From the cell containing the given text, extract its center point as [X, Y] coordinate. 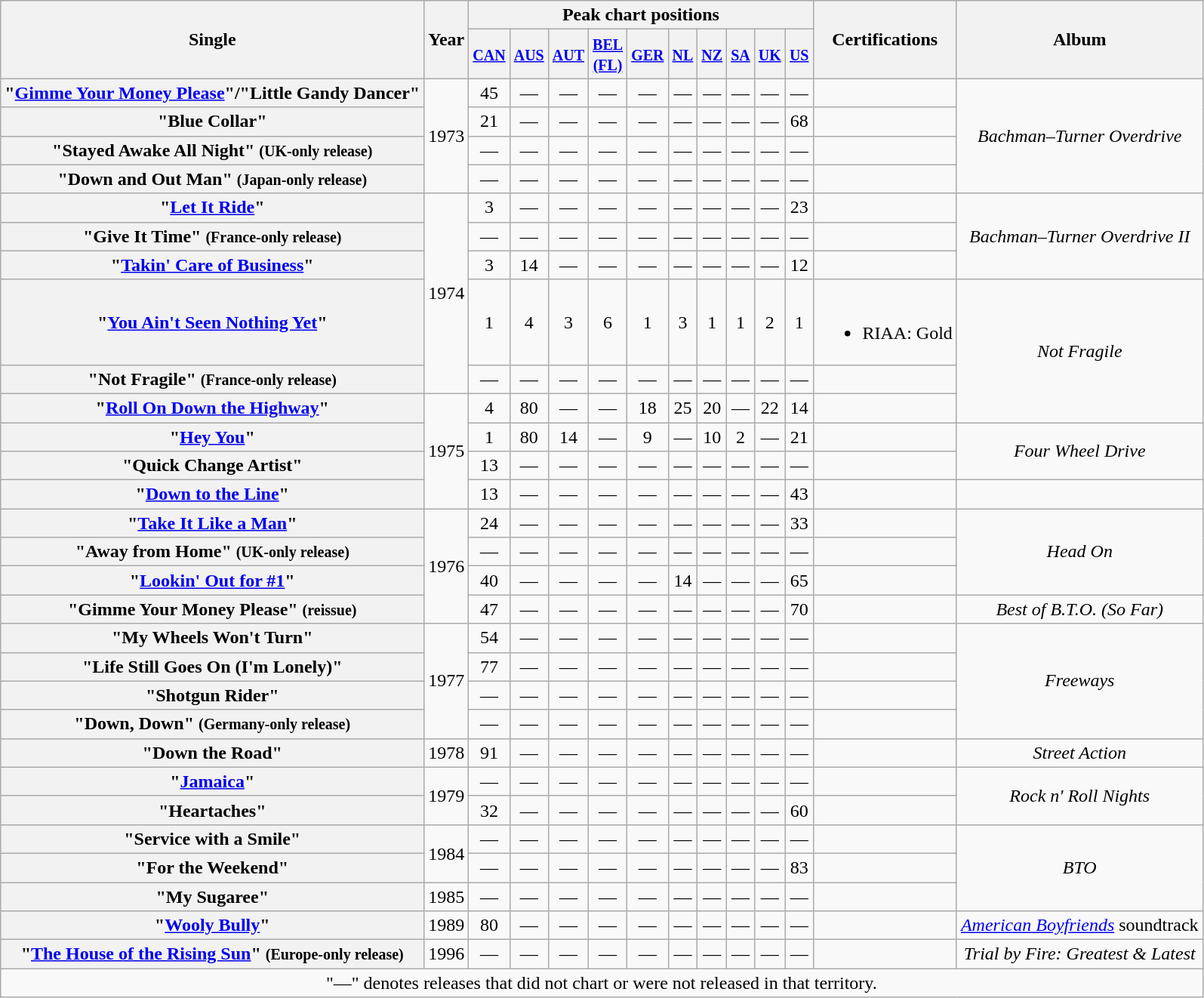
"Let It Ride" [213, 208]
"Jamaica" [213, 781]
1996 [447, 954]
Four Wheel Drive [1079, 451]
20 [713, 408]
Street Action [1079, 753]
"The House of the Rising Sun" (Europe-only release) [213, 954]
83 [799, 867]
1984 [447, 853]
1976 [447, 566]
BEL(FL) [608, 54]
US [799, 54]
UK [770, 54]
"Hey You" [213, 437]
"Take It Like a Man" [213, 523]
"Down and Out Man" (Japan-only release) [213, 179]
"Give It Time" (France-only release) [213, 236]
"Lookin' Out for #1" [213, 581]
54 [489, 638]
24 [489, 523]
Best of B.T.O. (So Far) [1079, 609]
6 [608, 322]
1977 [447, 681]
Bachman–Turner Overdrive [1079, 136]
CAN [489, 54]
Head On [1079, 552]
Not Fragile [1079, 350]
Trial by Fire: Greatest & Latest [1079, 954]
"Takin' Care of Business" [213, 265]
"Quick Change Artist" [213, 466]
1973 [447, 136]
70 [799, 609]
1975 [447, 451]
"Life Still Goes On (I'm Lonely)" [213, 667]
"Service with a Smile" [213, 839]
"You Ain't Seen Nothing Yet" [213, 322]
1985 [447, 896]
1989 [447, 926]
"—" denotes releases that did not chart or were not released in that territory. [602, 983]
"My Sugaree" [213, 896]
18 [648, 408]
Freeways [1079, 681]
60 [799, 810]
SA [741, 54]
43 [799, 494]
Single [213, 39]
"Stayed Awake All Night" (UK-only release) [213, 150]
"Blue Collar" [213, 122]
Rock n' Roll Nights [1079, 796]
RIAA: Gold [885, 322]
1978 [447, 753]
77 [489, 667]
Peak chart positions [641, 15]
"For the Weekend" [213, 867]
Album [1079, 39]
1979 [447, 796]
"Down to the Line" [213, 494]
"My Wheels Won't Turn" [213, 638]
32 [489, 810]
GER [648, 54]
12 [799, 265]
"Down, Down" (Germany-only release) [213, 724]
33 [799, 523]
AUS [528, 54]
"Gimme Your Money Please" (reissue) [213, 609]
91 [489, 753]
"Down the Road" [213, 753]
"Away from Home" (UK-only release) [213, 552]
"Shotgun Rider" [213, 695]
NZ [713, 54]
1974 [447, 293]
"Roll On Down the Highway" [213, 408]
"Heartaches" [213, 810]
"Wooly Bully" [213, 926]
47 [489, 609]
BTO [1079, 867]
40 [489, 581]
Year [447, 39]
NL [682, 54]
American Boyfriends soundtrack [1079, 926]
"Not Fragile" (France-only release) [213, 379]
23 [799, 208]
25 [682, 408]
65 [799, 581]
68 [799, 122]
9 [648, 437]
Bachman–Turner Overdrive II [1079, 236]
45 [489, 93]
"Gimme Your Money Please"/"Little Gandy Dancer" [213, 93]
22 [770, 408]
AUT [568, 54]
10 [713, 437]
Certifications [885, 39]
